Pinpoint the cell where the given text exists, returning its (X, Y) midpoint coordinate. 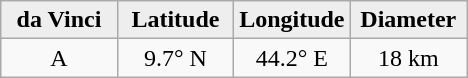
Latitude (175, 20)
9.7° N (175, 58)
18 km (408, 58)
Longitude (292, 20)
da Vinci (59, 20)
44.2° E (292, 58)
A (59, 58)
Diameter (408, 20)
